For the text-containing cell, return its midpoint in [X, Y] coordinate format. 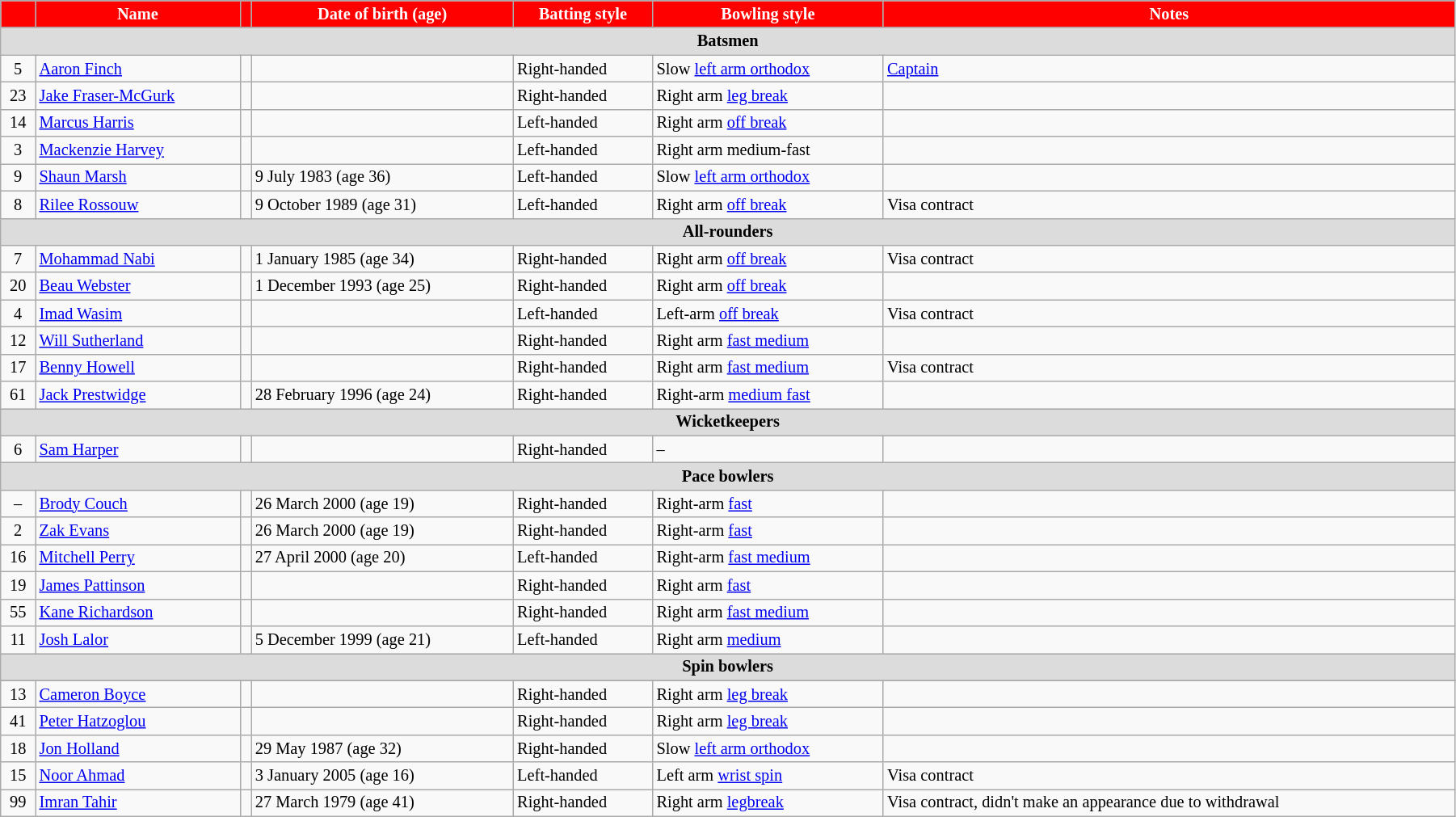
Beau Webster [137, 286]
61 [18, 395]
Right arm legbreak [768, 802]
13 [18, 694]
Jake Fraser-McGurk [137, 95]
18 [18, 748]
Right arm medium [768, 639]
29 May 1987 (age 32) [382, 748]
Rilee Rossouw [137, 204]
41 [18, 721]
3 January 2005 (age 16) [382, 776]
Mitchell Perry [137, 558]
20 [18, 286]
11 [18, 639]
Benny Howell [137, 368]
Left arm wrist spin [768, 776]
Wicketkeepers [728, 422]
Peter Hatzoglou [137, 721]
Right arm fast [768, 585]
Right-arm medium fast [768, 395]
Right-arm fast medium [768, 558]
27 April 2000 (age 20) [382, 558]
Batsmen [728, 41]
Pace bowlers [728, 476]
4 [18, 314]
3 [18, 150]
All-rounders [728, 232]
5 December 1999 (age 21) [382, 639]
Marcus Harris [137, 123]
Brody Couch [137, 503]
Bowling style [768, 14]
Zak Evans [137, 531]
Shaun Marsh [137, 177]
15 [18, 776]
12 [18, 340]
5 [18, 69]
1 December 1993 (age 25) [382, 286]
Noor Ahmad [137, 776]
27 March 1979 (age 41) [382, 802]
Imran Tahir [137, 802]
19 [18, 585]
Left-arm off break [768, 314]
Kane Richardson [137, 613]
Date of birth (age) [382, 14]
8 [18, 204]
14 [18, 123]
Jack Prestwidge [137, 395]
16 [18, 558]
Spin bowlers [728, 667]
Cameron Boyce [137, 694]
Aaron Finch [137, 69]
23 [18, 95]
Sam Harper [137, 449]
9 October 1989 (age 31) [382, 204]
28 February 1996 (age 24) [382, 395]
Batting style [583, 14]
Name [137, 14]
Right arm medium-fast [768, 150]
Mackenzie Harvey [137, 150]
9 July 1983 (age 36) [382, 177]
Will Sutherland [137, 340]
Imad Wasim [137, 314]
55 [18, 613]
Mohammad Nabi [137, 259]
17 [18, 368]
James Pattinson [137, 585]
Josh Lalor [137, 639]
7 [18, 259]
6 [18, 449]
1 January 1985 (age 34) [382, 259]
99 [18, 802]
9 [18, 177]
Visa contract, didn't make an appearance due to withdrawal [1168, 802]
Notes [1168, 14]
Jon Holland [137, 748]
Captain [1168, 69]
2 [18, 531]
